Provide the (X, Y) coordinate of the cell's center where the given text is located.  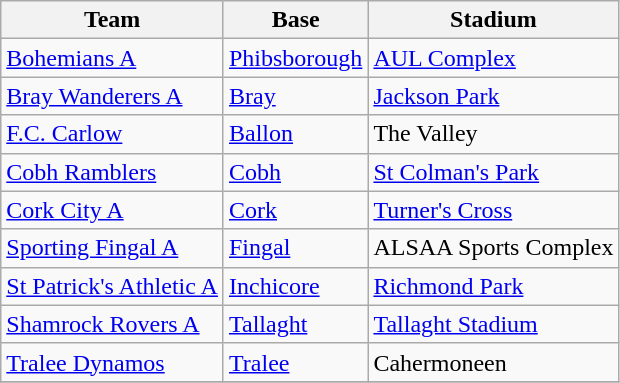
Bray (295, 96)
Jackson Park (494, 96)
AUL Complex (494, 58)
Turner's Cross (494, 210)
Team (112, 20)
Inchicore (295, 286)
Phibsborough (295, 58)
Tallaght (295, 324)
F.C. Carlow (112, 134)
Stadium (494, 20)
ALSAA Sports Complex (494, 248)
Cork (295, 210)
Cobh Ramblers (112, 172)
The Valley (494, 134)
Cahermoneen (494, 362)
Tralee Dynamos (112, 362)
Cork City A (112, 210)
Sporting Fingal A (112, 248)
Base (295, 20)
St Patrick's Athletic A (112, 286)
Bray Wanderers A (112, 96)
Bohemians A (112, 58)
Shamrock Rovers A (112, 324)
Fingal (295, 248)
Richmond Park (494, 286)
Cobh (295, 172)
Ballon (295, 134)
St Colman's Park (494, 172)
Tralee (295, 362)
Tallaght Stadium (494, 324)
